Output the [x, y] coordinate of the center of the cell containing the given text.  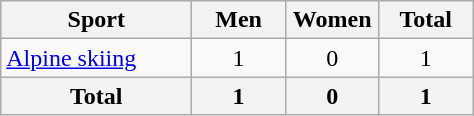
Men [239, 20]
Sport [96, 20]
Alpine skiing [96, 58]
Women [332, 20]
